Search for the cell housing the specified text and yield its (X, Y) center coordinate. 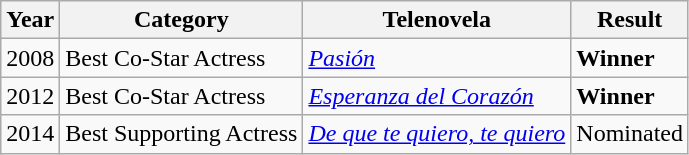
Esperanza del Corazón (437, 96)
Pasión (437, 58)
2014 (30, 134)
2008 (30, 58)
De que te quiero, te quiero (437, 134)
Telenovela (437, 20)
Result (630, 20)
Category (182, 20)
Best Supporting Actress (182, 134)
Nominated (630, 134)
2012 (30, 96)
Year (30, 20)
